From the cell containing the given text, extract its center point as [x, y] coordinate. 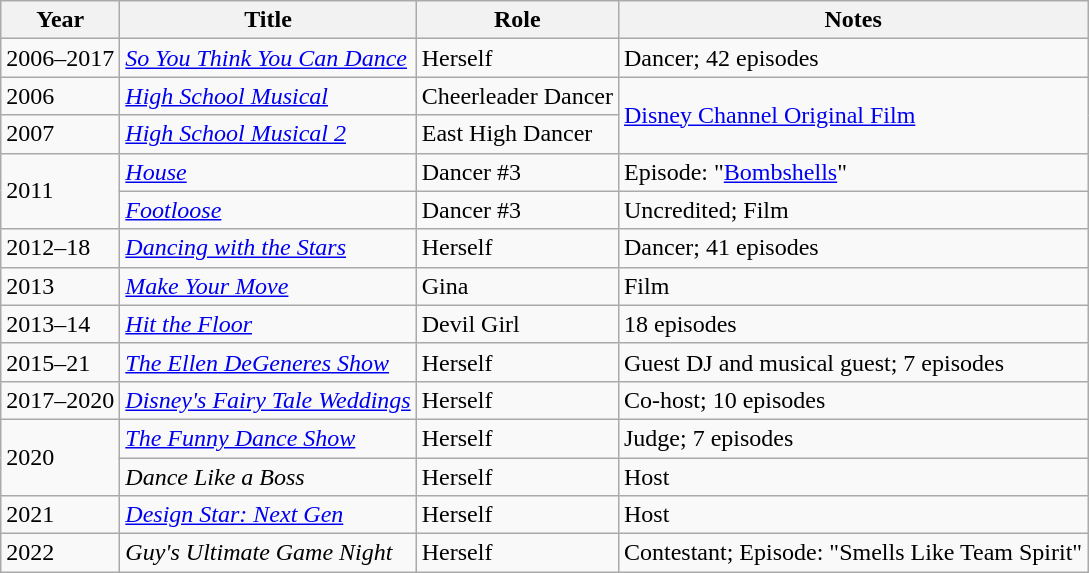
Dancing with the Stars [268, 248]
2015–21 [60, 362]
Co-host; 10 episodes [852, 400]
Contestant; Episode: "Smells Like Team Spirit" [852, 553]
2020 [60, 457]
High School Musical [268, 96]
Film [852, 286]
Episode: "Bombshells" [852, 172]
Guy's Ultimate Game Night [268, 553]
2006–2017 [60, 58]
Devil Girl [517, 324]
Disney's Fairy Tale Weddings [268, 400]
Hit the Floor [268, 324]
The Ellen DeGeneres Show [268, 362]
18 episodes [852, 324]
Cheerleader Dancer [517, 96]
Make Your Move [268, 286]
East High Dancer [517, 134]
Disney Channel Original Film [852, 115]
2007 [60, 134]
Dancer; 41 episodes [852, 248]
2011 [60, 191]
2013–14 [60, 324]
2021 [60, 515]
Role [517, 20]
2017–2020 [60, 400]
Title [268, 20]
2013 [60, 286]
Design Star: Next Gen [268, 515]
2006 [60, 96]
Uncredited; Film [852, 210]
2022 [60, 553]
So You Think You Can Dance [268, 58]
Judge; 7 episodes [852, 438]
Guest DJ and musical guest; 7 episodes [852, 362]
Dance Like a Boss [268, 477]
Gina [517, 286]
Year [60, 20]
Notes [852, 20]
The Funny Dance Show [268, 438]
2012–18 [60, 248]
Footloose [268, 210]
High School Musical 2 [268, 134]
Dancer; 42 episodes [852, 58]
House [268, 172]
